Detect which cell encompasses the target text, then output its [x, y] center coordinate. 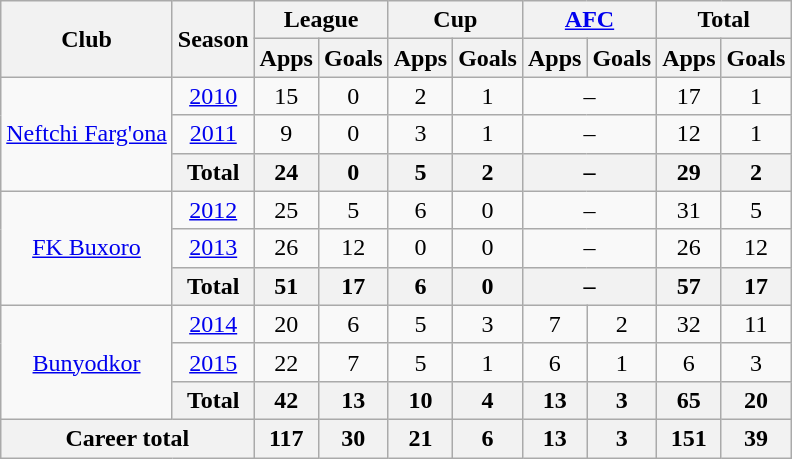
2012 [213, 210]
Career total [128, 438]
League [321, 20]
2013 [213, 248]
Season [213, 39]
57 [689, 286]
65 [689, 400]
31 [689, 210]
Neftchi Farg'ona [87, 134]
42 [286, 400]
39 [756, 438]
25 [286, 210]
Bunyodkor [87, 362]
Cup [455, 20]
15 [286, 96]
2015 [213, 362]
21 [420, 438]
4 [488, 400]
24 [286, 172]
11 [756, 324]
29 [689, 172]
32 [689, 324]
22 [286, 362]
151 [689, 438]
10 [420, 400]
2011 [213, 134]
117 [286, 438]
FK Buxoro [87, 248]
Club [87, 39]
30 [353, 438]
AFC [589, 20]
51 [286, 286]
9 [286, 134]
2014 [213, 324]
2010 [213, 96]
